From the cell containing the given text, extract its center point as [X, Y] coordinate. 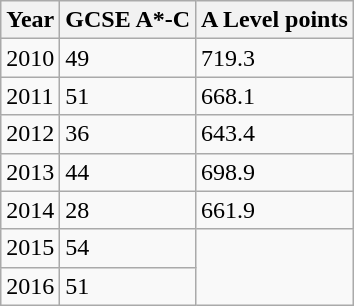
GCSE A*-C [128, 20]
49 [128, 58]
2013 [30, 172]
A Level points [275, 20]
2015 [30, 248]
36 [128, 134]
28 [128, 210]
44 [128, 172]
719.3 [275, 58]
698.9 [275, 172]
54 [128, 248]
2012 [30, 134]
668.1 [275, 96]
2016 [30, 286]
661.9 [275, 210]
2011 [30, 96]
2014 [30, 210]
Year [30, 20]
2010 [30, 58]
643.4 [275, 134]
